Return the [X, Y] coordinate for the center point of the cell that contains the specified text.  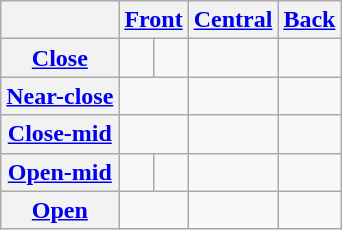
Front [154, 20]
Close-mid [60, 134]
Central [233, 20]
Open-mid [60, 172]
Near-close [60, 96]
Close [60, 58]
Back [310, 20]
Open [60, 210]
